For the text-containing cell, return its midpoint in [x, y] coordinate format. 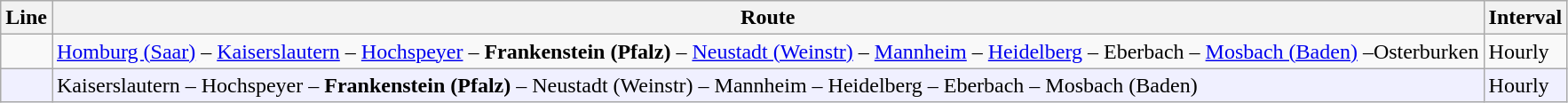
Route [767, 18]
Interval [1525, 18]
Line [27, 18]
Kaiserslautern – Hochspeyer – Frankenstein (Pfalz) – Neustadt (Weinstr) – Mannheim – Heidelberg – Eberbach – Mosbach (Baden) [767, 85]
